Identify which cell holds the provided text, then report its (x, y) central coordinate. 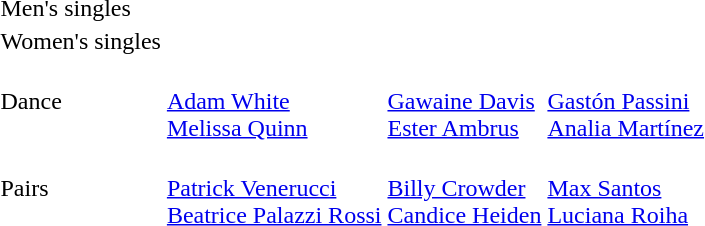
Gawaine DavisEster Ambrus (464, 101)
Adam WhiteMelissa Quinn (274, 101)
